Scan for the cell matching the given text and deliver its (x, y) coordinate at center. 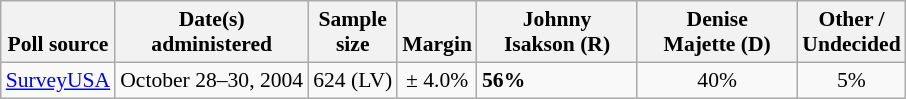
October 28–30, 2004 (212, 80)
DeniseMajette (D) (717, 32)
40% (717, 80)
56% (557, 80)
SurveyUSA (58, 80)
Poll source (58, 32)
Margin (437, 32)
5% (851, 80)
Date(s)administered (212, 32)
624 (LV) (352, 80)
Other /Undecided (851, 32)
Samplesize (352, 32)
± 4.0% (437, 80)
JohnnyIsakson (R) (557, 32)
